Identify which cell holds the provided text, then report its [x, y] central coordinate. 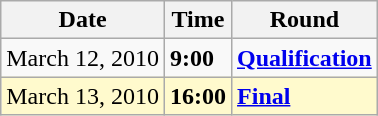
Date [83, 20]
Qualification [305, 58]
16:00 [198, 96]
March 13, 2010 [83, 96]
9:00 [198, 58]
Round [305, 20]
March 12, 2010 [83, 58]
Time [198, 20]
Final [305, 96]
